From the cell containing the given text, extract its center point as [X, Y] coordinate. 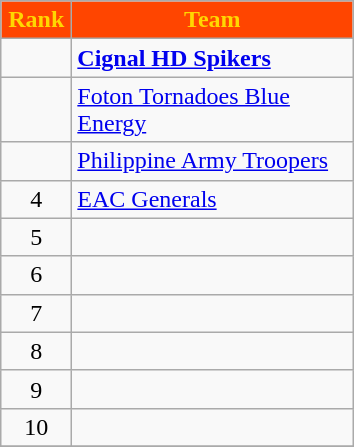
5 [36, 237]
Cignal HD Spikers [212, 58]
7 [36, 313]
8 [36, 351]
10 [36, 427]
6 [36, 275]
EAC Generals [212, 199]
Rank [36, 20]
Foton Tornadoes Blue Energy [212, 110]
Team [212, 20]
9 [36, 389]
4 [36, 199]
Philippine Army Troopers [212, 161]
